Identify which cell holds the provided text, then report its [X, Y] central coordinate. 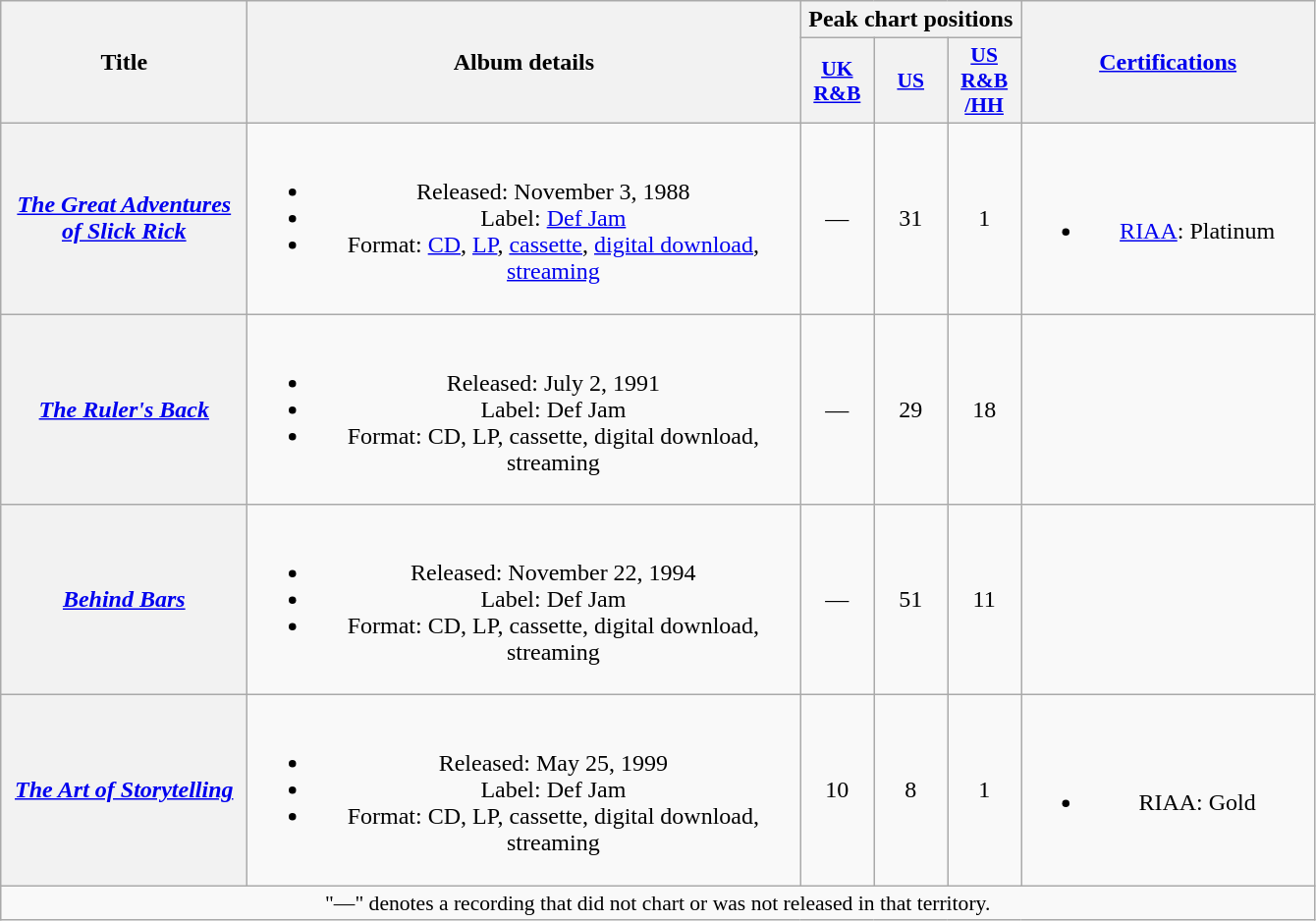
51 [911, 600]
The Ruler's Back [124, 409]
31 [911, 218]
29 [911, 409]
RIAA: Platinum [1169, 218]
Album details [524, 63]
Released: November 22, 1994Label: Def JamFormat: CD, LP, cassette, digital download, streaming [524, 600]
Behind Bars [124, 600]
USR&B/HH [984, 81]
8 [911, 790]
Released: November 3, 1988Label: Def JamFormat: CD, LP, cassette, digital download, streaming [524, 218]
US [911, 81]
Released: July 2, 1991Label: Def JamFormat: CD, LP, cassette, digital download, streaming [524, 409]
Peak chart positions [911, 20]
RIAA: Gold [1169, 790]
The Great Adventures of Slick Rick [124, 218]
10 [837, 790]
Title [124, 63]
The Art of Storytelling [124, 790]
18 [984, 409]
UK R&B [837, 81]
Certifications [1169, 63]
11 [984, 600]
Released: May 25, 1999Label: Def JamFormat: CD, LP, cassette, digital download, streaming [524, 790]
"—" denotes a recording that did not chart or was not released in that territory. [658, 903]
